Locate the cell with the specified text and output its (X, Y) center coordinate. 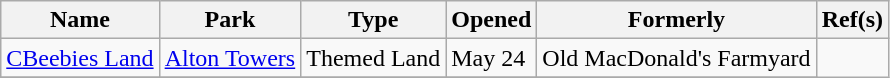
Alton Towers (230, 58)
May 24 (492, 58)
Formerly (676, 20)
Park (230, 20)
Old MacDonald's Farmyard (676, 58)
Opened (492, 20)
CBeebies Land (80, 58)
Name (80, 20)
Ref(s) (852, 20)
Themed Land (374, 58)
Type (374, 20)
